Return (x, y) of the center of cell containing provided text 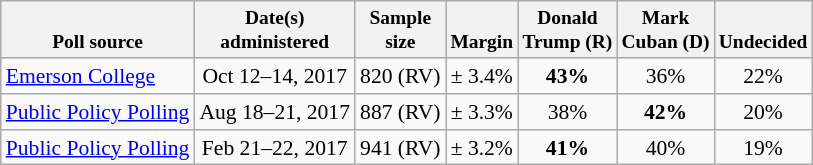
22% (763, 76)
38% (568, 112)
Undecided (763, 30)
± 3.3% (482, 112)
Aug 18–21, 2017 (274, 112)
Oct 12–14, 2017 (274, 76)
DonaldTrump (R) (568, 30)
Public Policy Polling (98, 112)
820 (RV) (400, 76)
36% (666, 76)
MarkCuban (D) (666, 30)
887 (RV) (400, 112)
Date(s)administered (274, 30)
± 3.4% (482, 76)
20% (763, 112)
42% (666, 112)
Poll source (98, 30)
Margin (482, 30)
Emerson College (98, 76)
Samplesize (400, 30)
43% (568, 76)
